Search for the cell housing the specified text and yield its (X, Y) center coordinate. 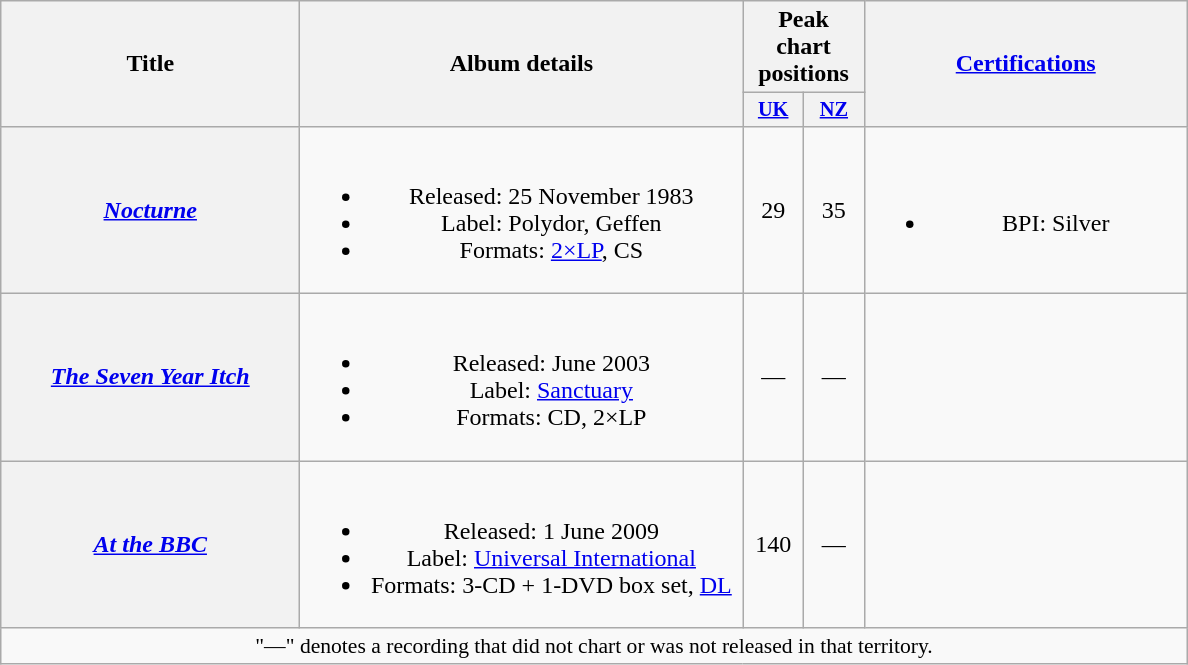
35 (834, 210)
Nocturne (150, 210)
140 (774, 544)
NZ (834, 110)
Released: 25 November 1983Label: Polydor, GeffenFormats: 2×LP, CS (522, 210)
"—" denotes a recording that did not chart or was not released in that territory. (594, 646)
Released: 1 June 2009Label: Universal InternationalFormats: 3-CD + 1-DVD box set, DL (522, 544)
Title (150, 64)
Certifications (1026, 64)
BPI: Silver (1026, 210)
Released: June 2003Label: SanctuaryFormats: CD, 2×LP (522, 378)
29 (774, 210)
Peak chart positions (804, 47)
Album details (522, 64)
At the BBC (150, 544)
The Seven Year Itch (150, 378)
UK (774, 110)
